Search for the cell housing the specified text and yield its (X, Y) center coordinate. 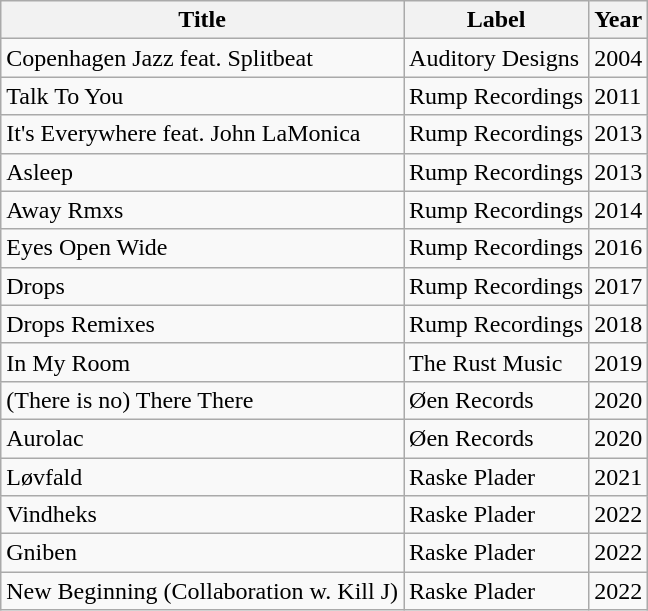
2019 (618, 362)
New Beginning (Collaboration w. Kill J) (202, 591)
The Rust Music (496, 362)
Eyes Open Wide (202, 248)
Away Rmxs (202, 210)
Year (618, 20)
Drops (202, 286)
(There is no) There There (202, 400)
Asleep (202, 172)
2016 (618, 248)
Talk To You (202, 96)
Løvfald (202, 477)
Copenhagen Jazz feat. Splitbeat (202, 58)
2014 (618, 210)
Drops Remixes (202, 324)
2004 (618, 58)
Aurolac (202, 438)
2021 (618, 477)
Label (496, 20)
Gniben (202, 553)
2011 (618, 96)
Auditory Designs (496, 58)
It's Everywhere feat. John LaMonica (202, 134)
Vindheks (202, 515)
Title (202, 20)
2017 (618, 286)
2018 (618, 324)
In My Room (202, 362)
